Return (x, y) of the center of cell containing provided text 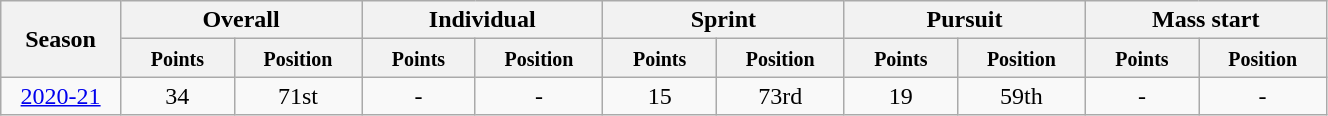
2020-21 (61, 96)
Season (61, 39)
73rd (780, 96)
59th (1022, 96)
15 (660, 96)
Mass start (1206, 20)
71st (298, 96)
34 (177, 96)
Individual (482, 20)
Sprint (724, 20)
19 (901, 96)
Overall (240, 20)
Pursuit (964, 20)
